Scan for the cell matching the given text and deliver its (x, y) coordinate at center. 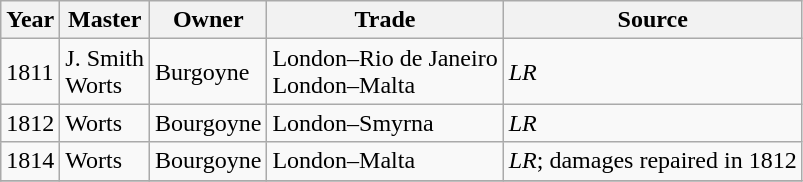
J. SmithWorts (105, 72)
1814 (30, 161)
London–Smyrna (385, 123)
Trade (385, 20)
Owner (208, 20)
Year (30, 20)
Master (105, 20)
Source (652, 20)
LR; damages repaired in 1812 (652, 161)
London–Malta (385, 161)
London–Rio de JaneiroLondon–Malta (385, 72)
1812 (30, 123)
1811 (30, 72)
Burgoyne (208, 72)
